Locate the cell with the specified text and output its [X, Y] center coordinate. 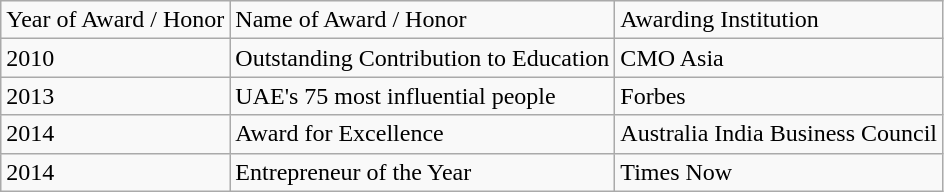
Award for Excellence [422, 134]
Times Now [779, 172]
2010 [116, 58]
Awarding Institution [779, 20]
Year of Award / Honor [116, 20]
CMO Asia [779, 58]
Entrepreneur of the Year [422, 172]
Forbes [779, 96]
Australia India Business Council [779, 134]
Outstanding Contribution to Education [422, 58]
Name of Award / Honor [422, 20]
UAE's 75 most influential people [422, 96]
2013 [116, 96]
